Determine the (x, y) coordinate at the center of the cell enclosing the given text.  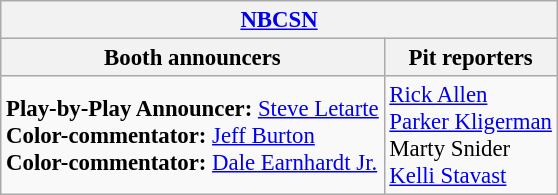
Booth announcers (192, 58)
Pit reporters (470, 58)
Rick AllenParker KligermanMarty SniderKelli Stavast (470, 136)
Play-by-Play Announcer: Steve LetarteColor-commentator: Jeff BurtonColor-commentator: Dale Earnhardt Jr. (192, 136)
NBCSN (279, 20)
